Capture the cell that displays the provided text and extract its [X, Y] central coordinate. 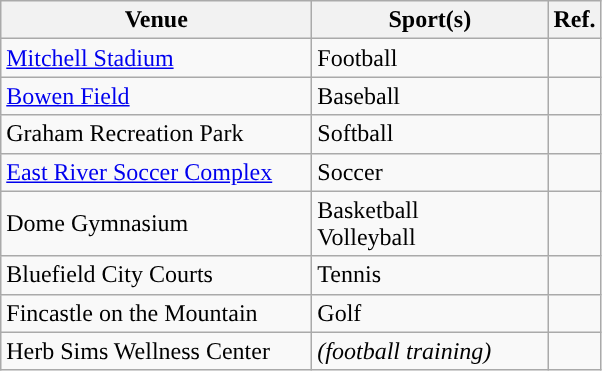
Bluefield City Courts [156, 275]
Soccer [430, 172]
Herb Sims Wellness Center [156, 351]
Basketball Volleyball [430, 224]
Football [430, 58]
Dome Gymnasium [156, 224]
East River Soccer Complex [156, 172]
Sport(s) [430, 20]
Venue [156, 20]
Softball [430, 134]
(football training) [430, 351]
Mitchell Stadium [156, 58]
Graham Recreation Park [156, 134]
Bowen Field [156, 96]
Ref. [574, 20]
Tennis [430, 275]
Baseball [430, 96]
Fincastle on the Mountain [156, 313]
Golf [430, 313]
